Pinpoint the cell where the given text exists, returning its (x, y) midpoint coordinate. 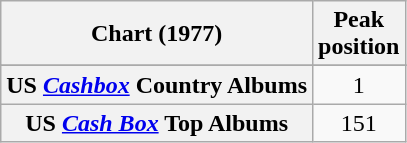
151 (359, 123)
Peakposition (359, 34)
Chart (1977) (157, 34)
US Cash Box Top Albums (157, 123)
US Cashbox Country Albums (157, 85)
1 (359, 85)
